Search for the cell housing the specified text and yield its [X, Y] center coordinate. 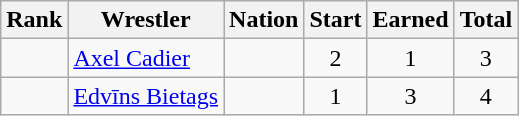
4 [486, 96]
Axel Cadier [146, 58]
2 [336, 58]
Earned [410, 20]
Rank [34, 20]
Start [336, 20]
Wrestler [146, 20]
Nation [264, 20]
Edvīns Bietags [146, 96]
Total [486, 20]
